Locate the cell with the specified text and output its (x, y) center coordinate. 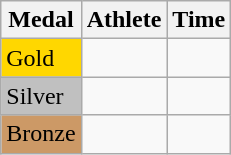
Silver (41, 96)
Bronze (41, 134)
Medal (41, 20)
Gold (41, 58)
Athlete (124, 20)
Time (199, 20)
